Locate the cell with the specified text and output its (X, Y) center coordinate. 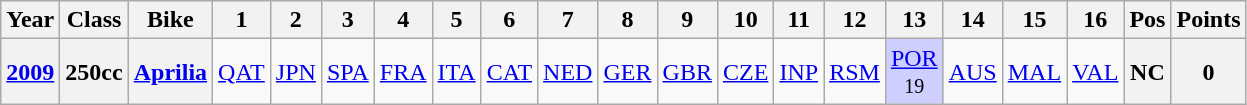
INP (799, 72)
CAT (509, 72)
9 (687, 20)
11 (799, 20)
Pos (1148, 20)
POR19 (914, 72)
16 (1096, 20)
6 (509, 20)
JPN (296, 72)
12 (855, 20)
SPA (348, 72)
GER (628, 72)
7 (568, 20)
0 (1208, 72)
ITA (456, 72)
2 (296, 20)
RSM (855, 72)
Bike (170, 20)
250cc (94, 72)
AUS (972, 72)
VAL (1096, 72)
MAL (1034, 72)
4 (403, 20)
Points (1208, 20)
CZE (745, 72)
15 (1034, 20)
Class (94, 20)
1 (242, 20)
5 (456, 20)
GBR (687, 72)
8 (628, 20)
Year (30, 20)
QAT (242, 72)
10 (745, 20)
14 (972, 20)
Aprilia (170, 72)
NED (568, 72)
NC (1148, 72)
FRA (403, 72)
13 (914, 20)
2009 (30, 72)
3 (348, 20)
